Identify which cell holds the provided text, then report its [X, Y] central coordinate. 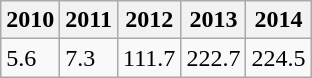
224.5 [278, 58]
2013 [214, 20]
2014 [278, 20]
7.3 [89, 58]
2011 [89, 20]
2010 [30, 20]
2012 [150, 20]
5.6 [30, 58]
222.7 [214, 58]
111.7 [150, 58]
